Pinpoint the cell where the given text exists, returning its (x, y) midpoint coordinate. 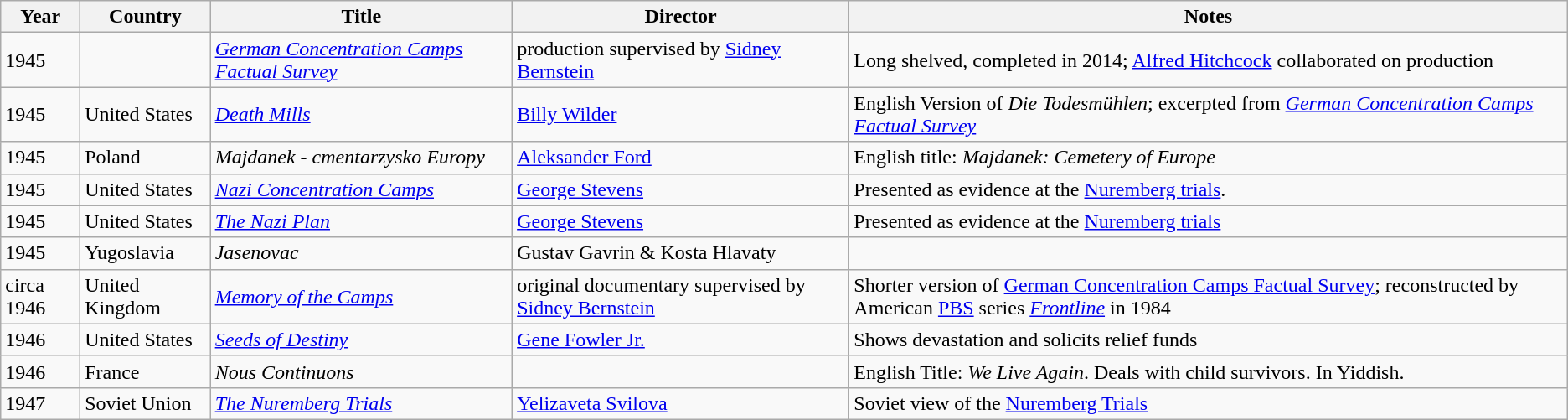
Memory of the Camps (362, 297)
English Version of Die Todesmühlen; excerpted from German Concentration Camps Factual Survey (1208, 114)
Poland (146, 158)
Gustav Gavrin & Kosta Hlavaty (681, 253)
Shows devastation and solicits relief funds (1208, 340)
Year (40, 17)
Majdanek - cmentarzysko Europy (362, 158)
Death Mills (362, 114)
production supervised by Sidney Bernstein (681, 60)
Presented as evidence at the Nuremberg trials. (1208, 189)
Billy Wilder (681, 114)
Yelizaveta Svilova (681, 403)
Director (681, 17)
The Nazi Plan (362, 221)
The Nuremberg Trials (362, 403)
Long shelved, completed in 2014; Alfred Hitchcock collaborated on production (1208, 60)
English Title: We Live Again. Deals with child survivors. In Yiddish. (1208, 371)
circa 1946 (40, 297)
Yugoslavia (146, 253)
Seeds of Destiny (362, 340)
Soviet Union (146, 403)
Presented as evidence at the Nuremberg trials (1208, 221)
Country (146, 17)
Gene Fowler Jr. (681, 340)
Notes (1208, 17)
Jasenovac (362, 253)
France (146, 371)
Aleksander Ford (681, 158)
United Kingdom (146, 297)
German Concentration Camps Factual Survey (362, 60)
English title: Majdanek: Cemetery of Europe (1208, 158)
Nazi Concentration Camps (362, 189)
Nous Continuons (362, 371)
Title (362, 17)
Shorter version of German Concentration Camps Factual Survey; reconstructed by American PBS series Frontline in 1984 (1208, 297)
Soviet view of the Nuremberg Trials (1208, 403)
original documentary supervised by Sidney Bernstein (681, 297)
1947 (40, 403)
